Capture the cell that displays the provided text and extract its (x, y) central coordinate. 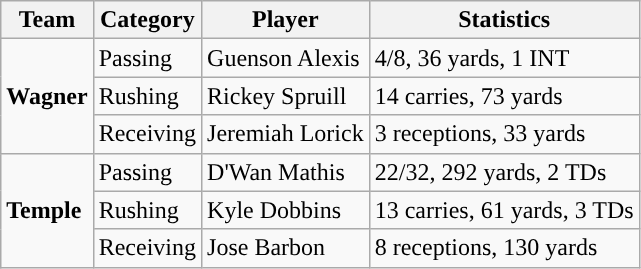
Guenson Alexis (286, 58)
Category (147, 20)
Statistics (504, 20)
22/32, 292 yards, 2 TDs (504, 172)
13 carries, 61 yards, 3 TDs (504, 210)
Wagner (47, 96)
Player (286, 20)
Kyle Dobbins (286, 210)
4/8, 36 yards, 1 INT (504, 58)
8 receptions, 130 yards (504, 248)
Temple (47, 210)
Jeremiah Lorick (286, 134)
D'Wan Mathis (286, 172)
14 carries, 73 yards (504, 96)
Rickey Spruill (286, 96)
Team (47, 20)
3 receptions, 33 yards (504, 134)
Jose Barbon (286, 248)
